Extract the [X, Y] coordinate from the center of the cell holding the provided text.  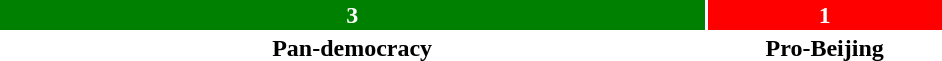
1 [824, 15]
3 [352, 15]
